For the text-containing cell, return its midpoint in (X, Y) coordinate format. 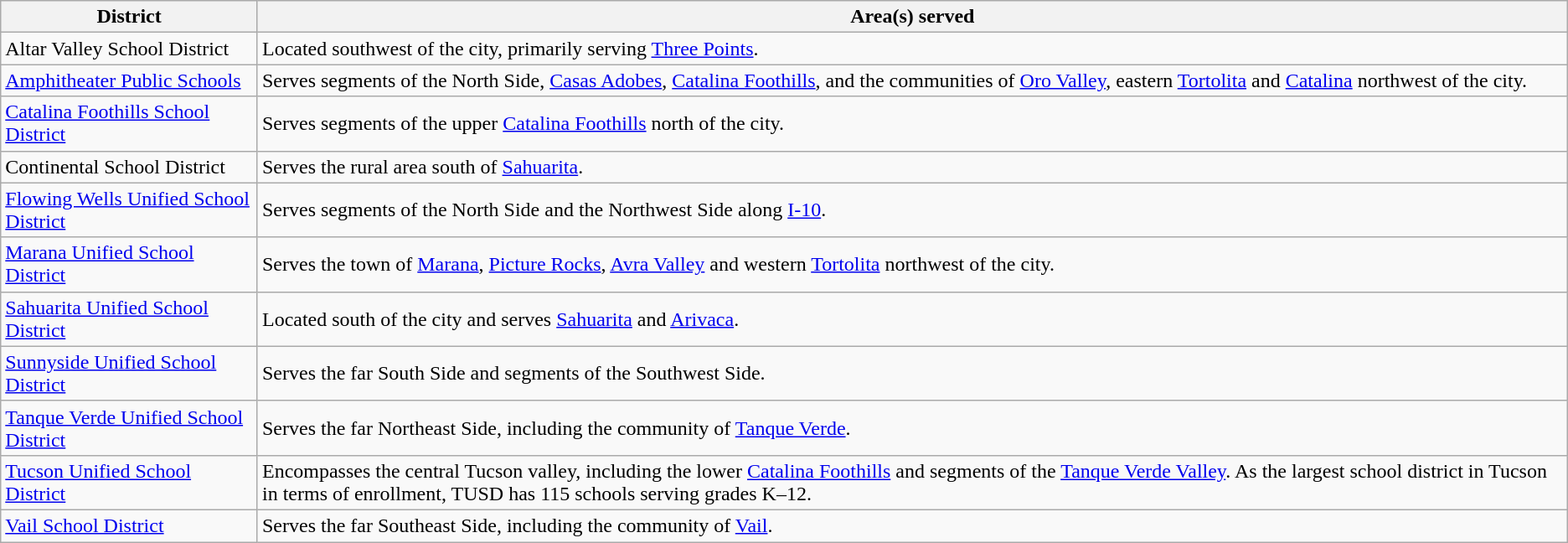
Serves the far Northeast Side, including the community of Tanque Verde. (912, 427)
Serves the far Southeast Side, including the community of Vail. (912, 525)
Altar Valley School District (129, 49)
Marana Unified School District (129, 265)
Amphitheater Public Schools (129, 80)
Flowing Wells Unified School District (129, 209)
District (129, 17)
Located southwest of the city, primarily serving Three Points. (912, 49)
Serves the far South Side and segments of the Southwest Side. (912, 374)
Sunnyside Unified School District (129, 374)
Sahuarita Unified School District (129, 318)
Vail School District (129, 525)
Serves the town of Marana, Picture Rocks, Avra Valley and western Tortolita northwest of the city. (912, 265)
Tucson Unified School District (129, 483)
Catalina Foothills School District (129, 124)
Serves segments of the North Side and the Northwest Side along I-10. (912, 209)
Continental School District (129, 167)
Located south of the city and serves Sahuarita and Arivaca. (912, 318)
Serves the rural area south of Sahuarita. (912, 167)
Area(s) served (912, 17)
Tanque Verde Unified School District (129, 427)
Serves segments of the upper Catalina Foothills north of the city. (912, 124)
